Output the (X, Y) coordinate of the center of the cell containing the given text.  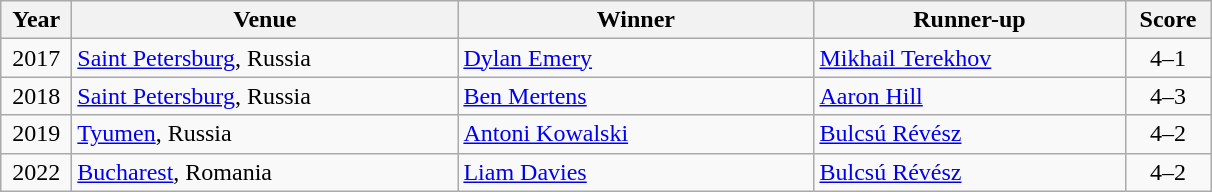
Tyumen, Russia (265, 134)
2022 (36, 172)
Bucharest, Romania (265, 172)
Winner (636, 20)
Mikhail Terekhov (970, 58)
Ben Mertens (636, 96)
Venue (265, 20)
Dylan Emery (636, 58)
2019 (36, 134)
Antoni Kowalski (636, 134)
Liam Davies (636, 172)
Runner-up (970, 20)
Year (36, 20)
Score (1168, 20)
4–1 (1168, 58)
2017 (36, 58)
Aaron Hill (970, 96)
4–3 (1168, 96)
2018 (36, 96)
